Capture the cell that displays the provided text and extract its (x, y) central coordinate. 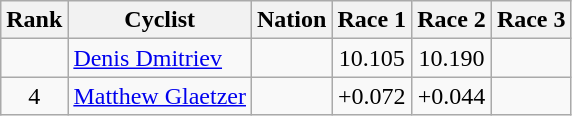
Nation (292, 20)
Cyclist (160, 20)
Rank (34, 20)
Race 2 (452, 20)
10.105 (372, 58)
Denis Dmitriev (160, 58)
Race 1 (372, 20)
Race 3 (531, 20)
+0.072 (372, 96)
4 (34, 96)
Matthew Glaetzer (160, 96)
10.190 (452, 58)
+0.044 (452, 96)
